Detect which cell encompasses the target text, then output its [x, y] center coordinate. 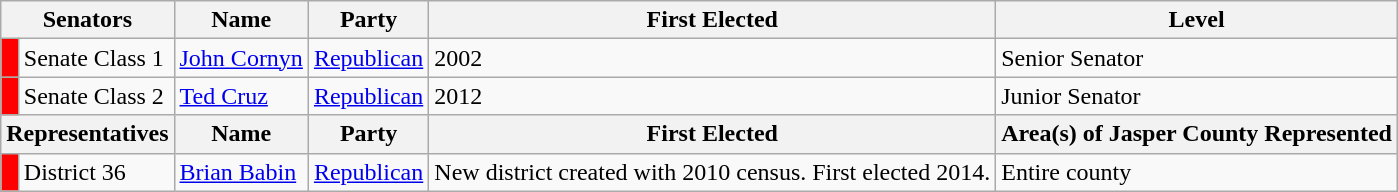
2012 [712, 96]
Junior Senator [1197, 96]
Senate Class 1 [96, 58]
Entire county [1197, 172]
John Cornyn [241, 58]
Senate Class 2 [96, 96]
District 36 [96, 172]
Senior Senator [1197, 58]
2002 [712, 58]
Senators [88, 20]
Level [1197, 20]
Brian Babin [241, 172]
Area(s) of Jasper County Represented [1197, 134]
Representatives [88, 134]
Ted Cruz [241, 96]
New district created with 2010 census. First elected 2014. [712, 172]
